Output the [X, Y] coordinate of the center of the cell containing the given text.  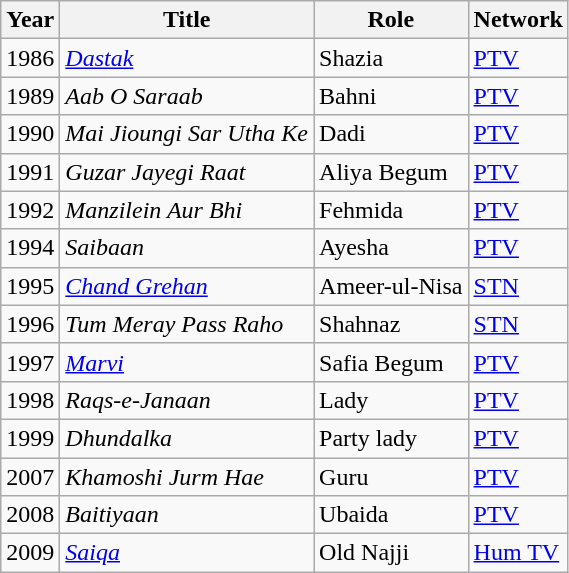
Khamoshi Jurm Hae [187, 477]
Network [518, 20]
1995 [30, 286]
Guru [392, 477]
1990 [30, 134]
1997 [30, 362]
Saibaan [187, 248]
Baitiyaan [187, 515]
Saiqa [187, 553]
1998 [30, 400]
Aab O Saraab [187, 96]
Dadi [392, 134]
Safia Begum [392, 362]
1996 [30, 324]
1999 [30, 438]
1989 [30, 96]
Ayesha [392, 248]
Party lady [392, 438]
Manzilein Aur Bhi [187, 210]
Chand Grehan [187, 286]
1992 [30, 210]
Mai Jioungi Sar Utha Ke [187, 134]
Bahni [392, 96]
Year [30, 20]
Aliya Begum [392, 172]
1991 [30, 172]
Ubaida [392, 515]
Raqs-e-Janaan [187, 400]
Guzar Jayegi Raat [187, 172]
2008 [30, 515]
Dhundalka [187, 438]
Hum TV [518, 553]
Ameer-ul-Nisa [392, 286]
1986 [30, 58]
1994 [30, 248]
2009 [30, 553]
Role [392, 20]
Shazia [392, 58]
Lady [392, 400]
Fehmida [392, 210]
Marvi [187, 362]
Tum Meray Pass Raho [187, 324]
Old Najji [392, 553]
Shahnaz [392, 324]
Title [187, 20]
Dastak [187, 58]
2007 [30, 477]
